Determine the (X, Y) coordinate at the center of the cell enclosing the given text.  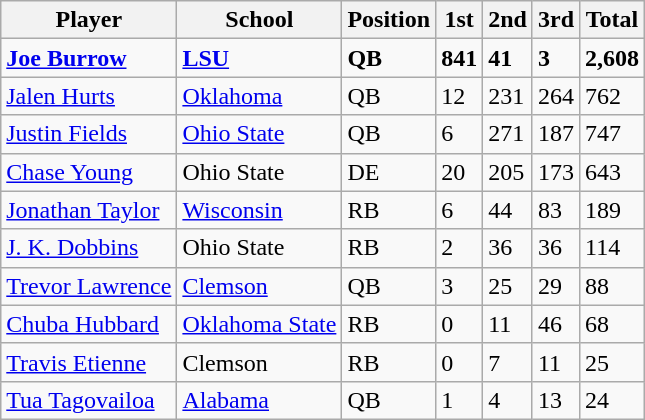
2,608 (612, 58)
Travis Etienne (89, 362)
68 (612, 324)
LSU (260, 58)
DE (389, 172)
12 (460, 96)
205 (508, 172)
271 (508, 134)
Tua Tagovailoa (89, 400)
Position (389, 20)
83 (556, 210)
Jonathan Taylor (89, 210)
Oklahoma State (260, 324)
Joe Burrow (89, 58)
189 (612, 210)
Oklahoma (260, 96)
School (260, 20)
29 (556, 286)
Wisconsin (260, 210)
1st (460, 20)
747 (612, 134)
2nd (508, 20)
13 (556, 400)
841 (460, 58)
41 (508, 58)
Trevor Lawrence (89, 286)
Alabama (260, 400)
3rd (556, 20)
88 (612, 286)
Jalen Hurts (89, 96)
Total (612, 20)
Player (89, 20)
762 (612, 96)
2 (460, 248)
Chuba Hubbard (89, 324)
Justin Fields (89, 134)
1 (460, 400)
114 (612, 248)
44 (508, 210)
7 (508, 362)
231 (508, 96)
643 (612, 172)
4 (508, 400)
264 (556, 96)
173 (556, 172)
J. K. Dobbins (89, 248)
20 (460, 172)
24 (612, 400)
187 (556, 134)
Chase Young (89, 172)
46 (556, 324)
